Extract the (X, Y) coordinate from the center of the cell holding the provided text.  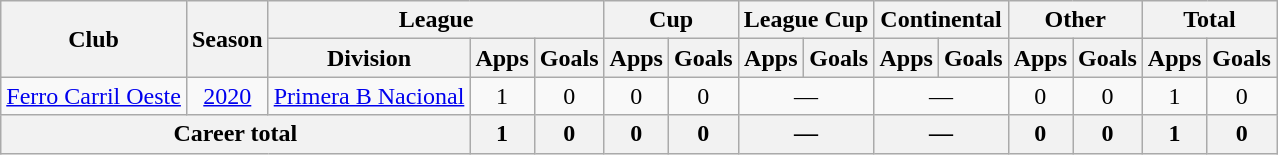
Primera B Nacional (369, 96)
Continental (941, 20)
Club (94, 39)
League Cup (806, 20)
League (436, 20)
Total (1209, 20)
Season (227, 39)
Cup (671, 20)
Ferro Carril Oeste (94, 96)
2020 (227, 96)
Other (1075, 20)
Division (369, 58)
Career total (236, 134)
